Provide the [X, Y] coordinate of the cell's center where the given text is located.  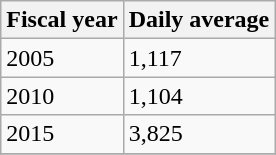
2010 [62, 96]
1,117 [199, 58]
Fiscal year [62, 20]
2015 [62, 134]
1,104 [199, 96]
3,825 [199, 134]
2005 [62, 58]
Daily average [199, 20]
